Extract the (x, y) coordinate from the center of the cell holding the provided text.  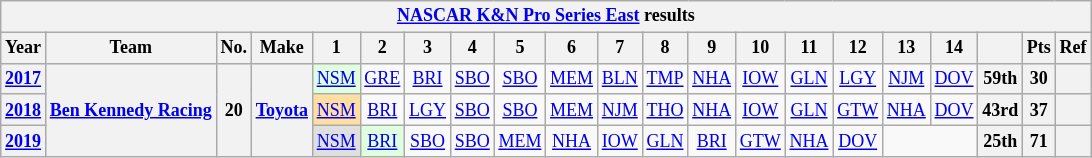
Team (130, 48)
2017 (24, 78)
20 (234, 110)
2 (382, 48)
12 (858, 48)
Year (24, 48)
8 (665, 48)
43rd (1000, 110)
THO (665, 110)
10 (760, 48)
Toyota (282, 110)
4 (472, 48)
6 (572, 48)
BLN (620, 78)
14 (954, 48)
NASCAR K&N Pro Series East results (546, 16)
13 (906, 48)
Make (282, 48)
25th (1000, 140)
30 (1040, 78)
9 (712, 48)
3 (428, 48)
Ref (1073, 48)
Ben Kennedy Racing (130, 110)
TMP (665, 78)
5 (520, 48)
No. (234, 48)
Pts (1040, 48)
59th (1000, 78)
71 (1040, 140)
1 (336, 48)
2019 (24, 140)
37 (1040, 110)
GRE (382, 78)
2018 (24, 110)
7 (620, 48)
11 (809, 48)
